Determine the [X, Y] coordinate at the center of the cell enclosing the given text.  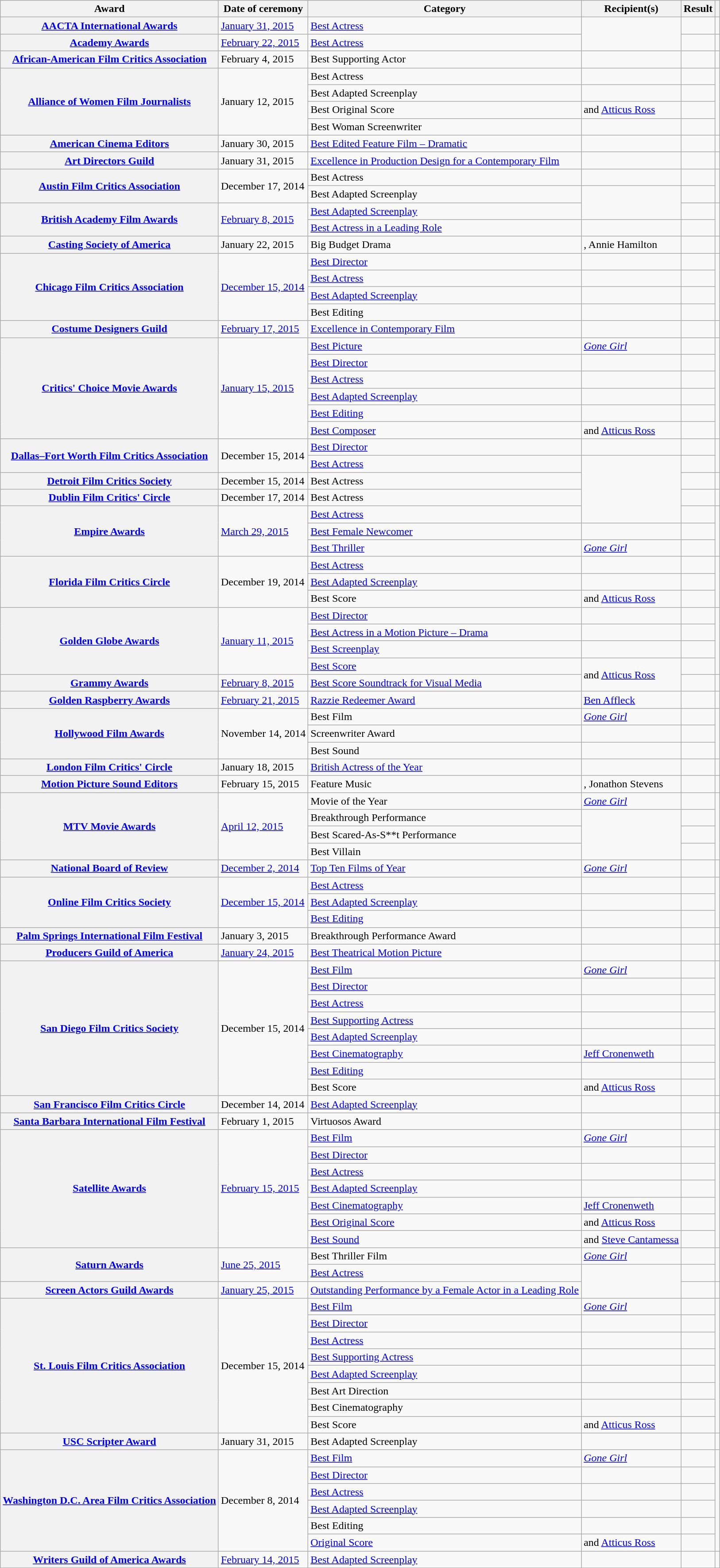
Writers Guild of America Awards [110, 1559]
Satellite Awards [110, 1189]
Producers Guild of America [110, 952]
Best Thriller Film [445, 1256]
Empire Awards [110, 531]
San Diego Film Critics Society [110, 1028]
Recipient(s) [631, 9]
Austin Film Critics Association [110, 186]
Feature Music [445, 784]
January 11, 2015 [263, 641]
Award [110, 9]
Razzie Redeemer Award [445, 700]
British Actress of the Year [445, 767]
African-American Film Critics Association [110, 59]
Excellence in Production Design for a Contemporary Film [445, 160]
January 30, 2015 [263, 143]
, Annie Hamilton [631, 245]
Costume Designers Guild [110, 329]
St. Louis Film Critics Association [110, 1366]
Best Theatrical Motion Picture [445, 952]
Result [698, 9]
April 12, 2015 [263, 826]
Academy Awards [110, 43]
Best Scared-As-S**t Performance [445, 835]
June 25, 2015 [263, 1264]
January 12, 2015 [263, 101]
Palm Springs International Film Festival [110, 936]
Screen Actors Guild Awards [110, 1290]
February 14, 2015 [263, 1559]
, Jonathon Stevens [631, 784]
MTV Movie Awards [110, 826]
Casting Society of America [110, 245]
Excellence in Contemporary Film [445, 329]
Best Screenplay [445, 649]
Outstanding Performance by a Female Actor in a Leading Role [445, 1290]
Best Woman Screenwriter [445, 127]
Best Female Newcomer [445, 531]
Golden Raspberry Awards [110, 700]
January 15, 2015 [263, 388]
Florida Film Critics Circle [110, 582]
January 3, 2015 [263, 936]
February 22, 2015 [263, 43]
Hollywood Film Awards [110, 733]
November 14, 2014 [263, 733]
British Academy Film Awards [110, 220]
Santa Barbara International Film Festival [110, 1121]
Best Composer [445, 430]
February 4, 2015 [263, 59]
December 14, 2014 [263, 1104]
Top Ten Films of Year [445, 868]
Washington D.C. Area Film Critics Association [110, 1500]
December 2, 2014 [263, 868]
San Francisco Film Critics Circle [110, 1104]
Breakthrough Performance Award [445, 936]
Best Supporting Actor [445, 59]
January 18, 2015 [263, 767]
Date of ceremony [263, 9]
Chicago Film Critics Association [110, 287]
Motion Picture Sound Editors [110, 784]
February 17, 2015 [263, 329]
Art Directors Guild [110, 160]
January 25, 2015 [263, 1290]
January 24, 2015 [263, 952]
Ben Affleck [631, 700]
Big Budget Drama [445, 245]
Grammy Awards [110, 683]
February 1, 2015 [263, 1121]
Online Film Critics Society [110, 902]
Best Edited Feature Film – Dramatic [445, 143]
American Cinema Editors [110, 143]
Saturn Awards [110, 1264]
Category [445, 9]
Dallas–Fort Worth Film Critics Association [110, 455]
AACTA International Awards [110, 26]
December 19, 2014 [263, 582]
Detroit Film Critics Society [110, 480]
National Board of Review [110, 868]
Best Actress in a Leading Role [445, 228]
Breakthrough Performance [445, 818]
Best Score Soundtrack for Visual Media [445, 683]
Best Picture [445, 346]
Best Art Direction [445, 1391]
Best Actress in a Motion Picture – Drama [445, 632]
March 29, 2015 [263, 531]
and Steve Cantamessa [631, 1239]
USC Scripter Award [110, 1441]
Original Score [445, 1542]
London Film Critics' Circle [110, 767]
Golden Globe Awards [110, 641]
December 8, 2014 [263, 1500]
Virtuosos Award [445, 1121]
Screenwriter Award [445, 733]
Dublin Film Critics' Circle [110, 498]
Best Thriller [445, 548]
Best Villain [445, 852]
January 22, 2015 [263, 245]
February 21, 2015 [263, 700]
Movie of the Year [445, 801]
Critics' Choice Movie Awards [110, 388]
Alliance of Women Film Journalists [110, 101]
